Locate the cell with the specified text and output its [X, Y] center coordinate. 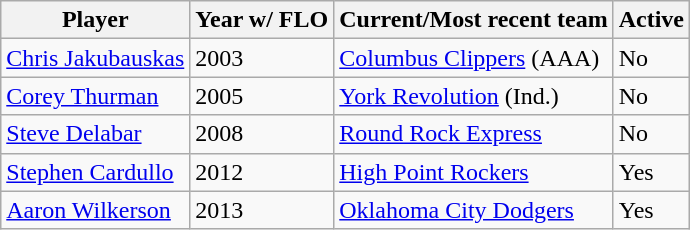
2003 [262, 58]
Columbus Clippers (AAA) [474, 58]
Stephen Cardullo [96, 172]
Steve Delabar [96, 134]
2012 [262, 172]
Current/Most recent team [474, 20]
2008 [262, 134]
York Revolution (Ind.) [474, 96]
Active [651, 20]
Player [96, 20]
Round Rock Express [474, 134]
Oklahoma City Dodgers [474, 210]
2005 [262, 96]
Aaron Wilkerson [96, 210]
High Point Rockers [474, 172]
Corey Thurman [96, 96]
2013 [262, 210]
Chris Jakubauskas [96, 58]
Year w/ FLO [262, 20]
